Identify which cell holds the provided text, then report its [x, y] central coordinate. 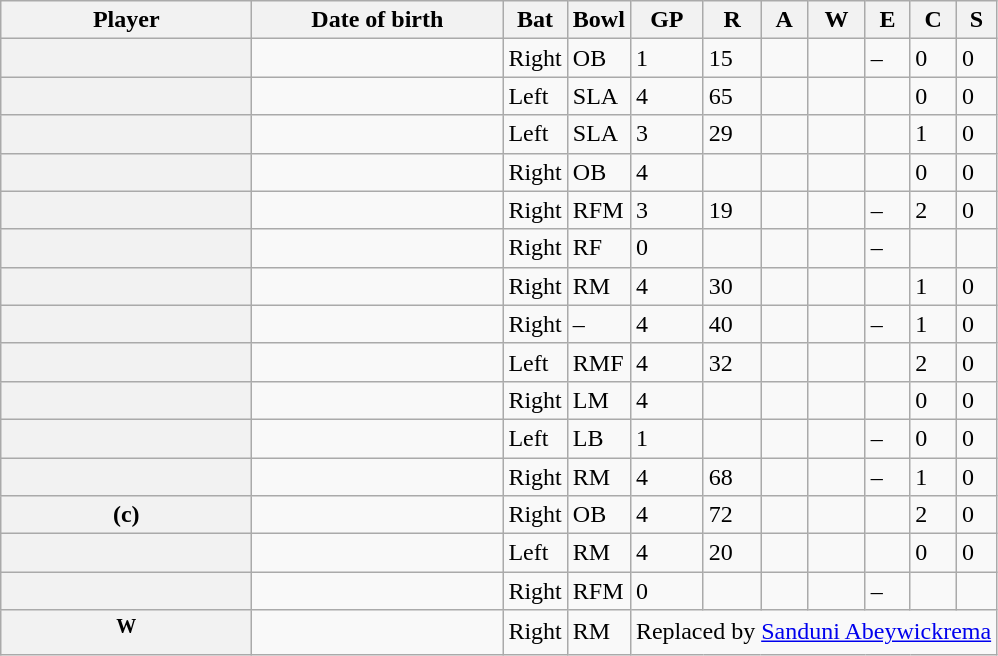
RMF [598, 362]
GP [666, 20]
40 [732, 324]
Replaced by Sanduni Abeywickrema [813, 632]
Bat [535, 20]
E [887, 20]
S [976, 20]
15 [732, 58]
A [784, 20]
(c) [126, 515]
Player [126, 20]
RF [598, 248]
Bowl [598, 20]
LB [598, 438]
Date of birth [378, 20]
29 [732, 134]
20 [732, 553]
65 [732, 96]
R [732, 20]
68 [732, 477]
32 [732, 362]
72 [732, 515]
30 [732, 286]
19 [732, 210]
LM [598, 400]
C [934, 20]
